Capture the cell that displays the provided text and extract its [x, y] central coordinate. 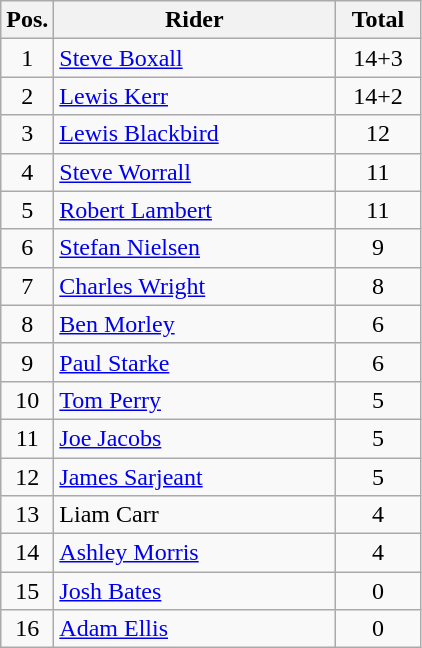
Tom Perry [194, 400]
Lewis Kerr [194, 96]
2 [28, 96]
7 [28, 286]
14+2 [378, 96]
Robert Lambert [194, 210]
Ashley Morris [194, 553]
Lewis Blackbird [194, 134]
Josh Bates [194, 591]
3 [28, 134]
Steve Worrall [194, 172]
Paul Starke [194, 362]
15 [28, 591]
Liam Carr [194, 515]
Steve Boxall [194, 58]
Total [378, 20]
14 [28, 553]
14+3 [378, 58]
Stefan Nielsen [194, 248]
13 [28, 515]
10 [28, 400]
James Sarjeant [194, 477]
Joe Jacobs [194, 438]
Charles Wright [194, 286]
16 [28, 629]
Pos. [28, 20]
Rider [194, 20]
Ben Morley [194, 324]
1 [28, 58]
Adam Ellis [194, 629]
